Output the (X, Y) coordinate of the center of the cell containing the given text.  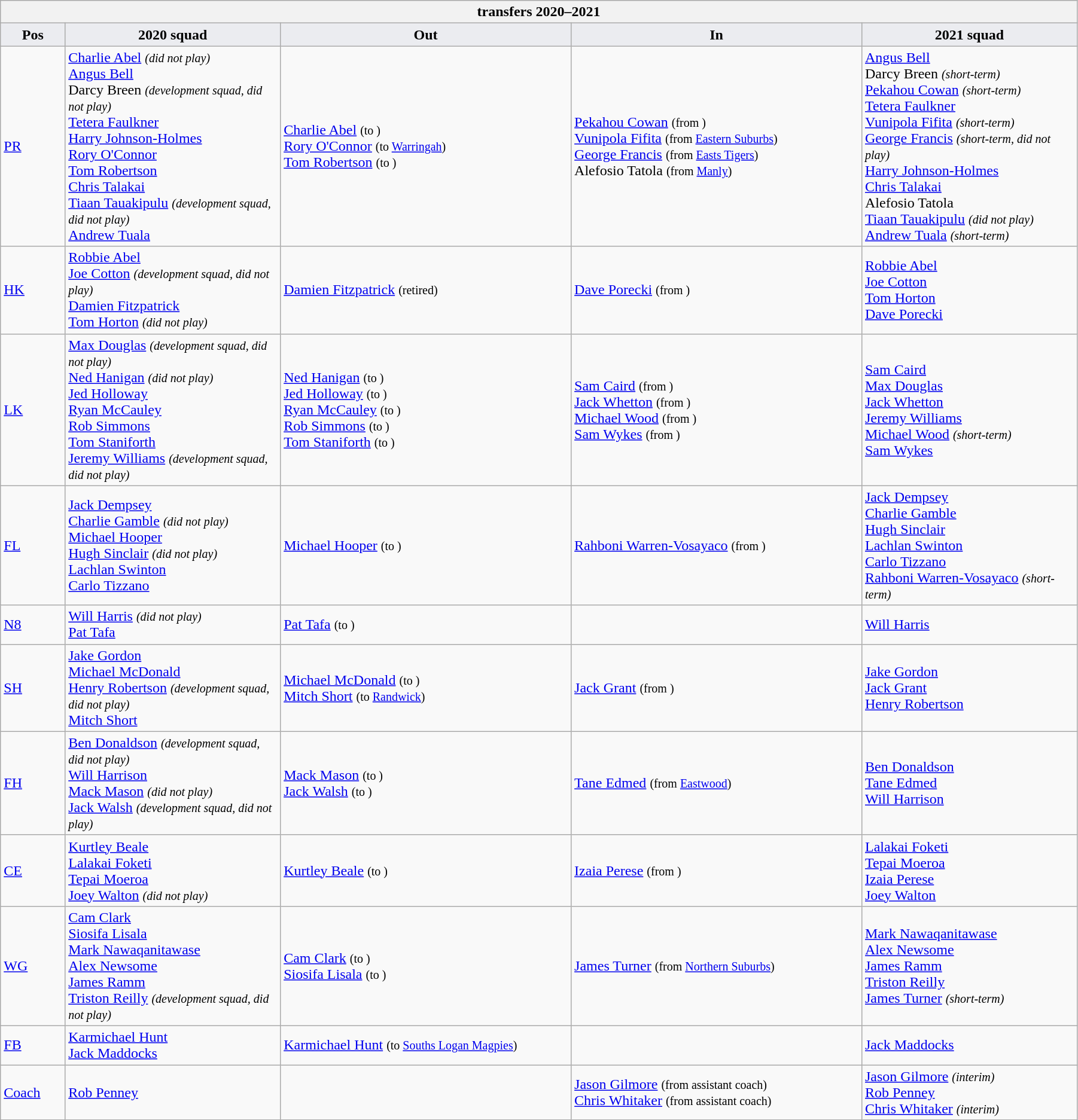
In (717, 35)
Tane Edmed (from Eastwood) (717, 783)
Jake Gordon Michael McDonald Henry Robertson (development squad, did not play) Mitch Short (173, 688)
transfers 2020–2021 (539, 12)
Will Harris (969, 624)
Charlie Abel (to ) Rory O'Connor (to Warringah) Tom Robertson (to ) (426, 146)
Out (426, 35)
Jason Gilmore (from assistant coach) Chris Whitaker (from assistant coach) (717, 1092)
Ben Donaldson Tane Edmed Will Harrison (969, 783)
Rob Penney (173, 1092)
PR (33, 146)
Karmichael Hunt (to Souths Logan Magpies) (426, 1045)
Jake Gordon Jack Grant Henry Robertson (969, 688)
Mark Nawaqanitawase Alex Newsome James Ramm Triston Reilly James Turner (short-term) (969, 966)
FB (33, 1045)
Pekahou Cowan (from ) Vunipola Fifita (from Eastern Suburbs) George Francis (from Easts Tigers) Alefosio Tatola (from Manly) (717, 146)
Jack Dempsey Charlie Gamble (did not play) Michael Hooper Hugh Sinclair (did not play) Lachlan Swinton Carlo Tizzano (173, 545)
Cam Clark Siosifa Lisala Mark Nawaqanitawase Alex Newsome James Ramm Triston Reilly (development squad, did not play) (173, 966)
Jack Grant (from ) (717, 688)
2021 squad (969, 35)
FH (33, 783)
WG (33, 966)
LK (33, 410)
Michael McDonald (to ) Mitch Short (to Randwick) (426, 688)
Sam Caird Max Douglas Jack Whetton Jeremy Williams Michael Wood (short-term) Sam Wykes (969, 410)
Ned Hanigan (to ) Jed Holloway (to ) Ryan McCauley (to ) Rob Simmons (to ) Tom Staniforth (to ) (426, 410)
Jason Gilmore (interim) Rob Penney Chris Whitaker (interim) (969, 1092)
FL (33, 545)
CE (33, 871)
Sam Caird (from ) Jack Whetton (from ) Michael Wood (from ) Sam Wykes (from ) (717, 410)
Jack Maddocks (969, 1045)
Robbie Abel Joe Cotton Tom Horton Dave Porecki (969, 290)
Coach (33, 1092)
Izaia Perese (from ) (717, 871)
Kurtley Beale (to ) (426, 871)
Dave Porecki (from ) (717, 290)
Karmichael Hunt Jack Maddocks (173, 1045)
Pos (33, 35)
Jack Dempsey Charlie Gamble Hugh Sinclair Lachlan Swinton Carlo Tizzano Rahboni Warren-Vosayaco (short-term) (969, 545)
Lalakai Foketi Tepai Moeroa Izaia Perese Joey Walton (969, 871)
Damien Fitzpatrick (retired) (426, 290)
Robbie Abel Joe Cotton (development squad, did not play) Damien Fitzpatrick Tom Horton (did not play) (173, 290)
Will Harris (did not play) Pat Tafa (173, 624)
Pat Tafa (to ) (426, 624)
Cam Clark (to ) Siosifa Lisala (to ) (426, 966)
Mack Mason (to ) Jack Walsh (to ) (426, 783)
2020 squad (173, 35)
James Turner (from Northern Suburbs) (717, 966)
Michael Hooper (to ) (426, 545)
HK (33, 290)
Ben Donaldson (development squad, did not play) Will Harrison Mack Mason (did not play) Jack Walsh (development squad, did not play) (173, 783)
SH (33, 688)
Kurtley Beale Lalakai Foketi Tepai Moeroa Joey Walton (did not play) (173, 871)
Rahboni Warren-Vosayaco (from ) (717, 545)
N8 (33, 624)
